From the cell containing the given text, extract its center point as (x, y) coordinate. 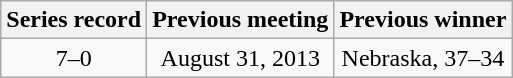
Previous winner (423, 20)
Nebraska, 37–34 (423, 58)
August 31, 2013 (240, 58)
Previous meeting (240, 20)
7–0 (74, 58)
Series record (74, 20)
